Return the [x, y] coordinate for the center point of the cell that contains the specified text.  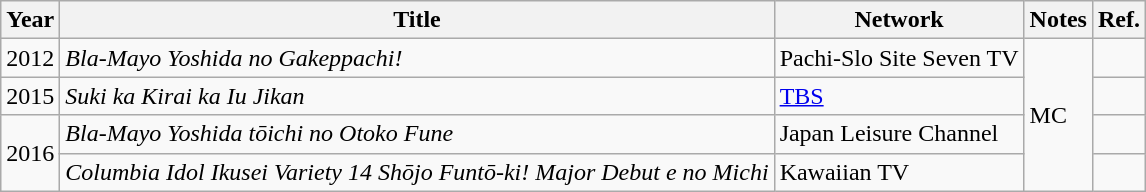
MC [1058, 115]
Columbia Idol Ikusei Variety 14 Shōjo Funtō-ki! Major Debut e no Michi [417, 172]
Kawaiian TV [899, 172]
Notes [1058, 20]
2015 [30, 96]
Bla-Mayo Yoshida no Gakeppachi! [417, 58]
Network [899, 20]
Year [30, 20]
TBS [899, 96]
2012 [30, 58]
Bla-Mayo Yoshida tōichi no Otoko Fune [417, 134]
Japan Leisure Channel [899, 134]
Title [417, 20]
Pachi-Slo Site Seven TV [899, 58]
Suki ka Kirai ka Iu Jikan [417, 96]
2016 [30, 153]
Ref. [1118, 20]
